Return the (x, y) coordinate for the center point of the cell that contains the specified text.  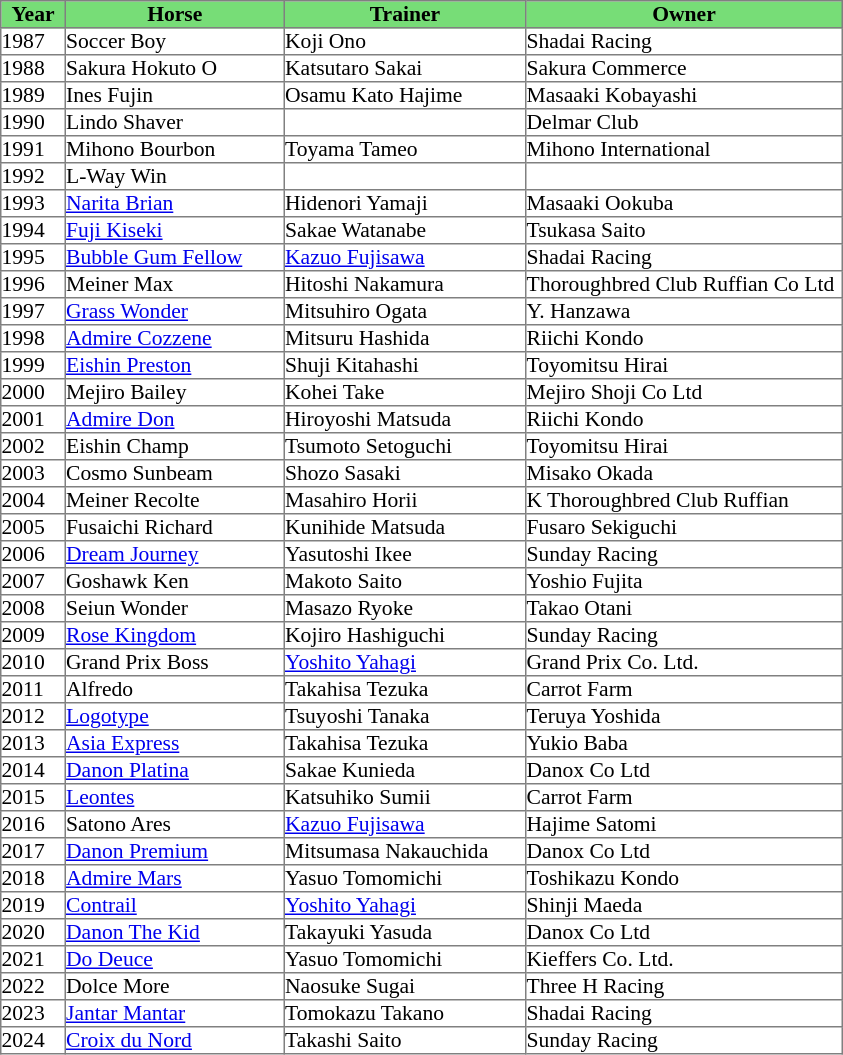
1987 (33, 42)
2014 (33, 770)
2008 (33, 608)
Masaaki Kobayashi (684, 96)
Bubble Gum Fellow (174, 258)
2009 (33, 636)
2004 (33, 500)
2020 (33, 932)
Hidenori Yamaji (405, 204)
Admire Mars (174, 878)
2011 (33, 690)
Yasutoshi Ikee (405, 554)
Mihono International (684, 150)
2023 (33, 1014)
Mejiro Shoji Co Ltd (684, 392)
Yoshio Fujita (684, 582)
2000 (33, 392)
1990 (33, 122)
Tsukasa Saito (684, 230)
Y. Hanzawa (684, 312)
Danon Premium (174, 852)
Cosmo Sunbeam (174, 474)
Three H Racing (684, 986)
Fusaichi Richard (174, 528)
Grand Prix Co. Ltd. (684, 662)
Hiroyoshi Matsuda (405, 420)
Soccer Boy (174, 42)
Admire Don (174, 420)
Misako Okada (684, 474)
Mejiro Bailey (174, 392)
Katsutaro Sakai (405, 68)
Toyama Tameo (405, 150)
Makoto Saito (405, 582)
Eishin Preston (174, 366)
Fuji Kiseki (174, 230)
Goshawk Ken (174, 582)
2022 (33, 986)
1989 (33, 96)
Admire Cozzene (174, 338)
Kohei Take (405, 392)
2013 (33, 744)
Kojiro Hashiguchi (405, 636)
2012 (33, 716)
2017 (33, 852)
Toshikazu Kondo (684, 878)
Masaaki Ookuba (684, 204)
Grass Wonder (174, 312)
2024 (33, 1040)
Ines Fujin (174, 96)
Shinji Maeda (684, 906)
Hitoshi Nakamura (405, 284)
Mitsumasa Nakauchida (405, 852)
1997 (33, 312)
Takashi Saito (405, 1040)
Takayuki Yasuda (405, 932)
Sakura Hokuto O (174, 68)
Hajime Satomi (684, 824)
Leontes (174, 798)
2018 (33, 878)
Lindo Shaver (174, 122)
2010 (33, 662)
2019 (33, 906)
Mihono Bourbon (174, 150)
Meiner Max (174, 284)
Asia Express (174, 744)
Jantar Mantar (174, 1014)
2001 (33, 420)
Osamu Kato Hajime (405, 96)
Eishin Champ (174, 446)
Croix du Nord (174, 1040)
2005 (33, 528)
Kunihide Matsuda (405, 528)
Teruya Yoshida (684, 716)
Tsuyoshi Tanaka (405, 716)
Seiun Wonder (174, 608)
Contrail (174, 906)
Thoroughbred Club Ruffian Co Ltd (684, 284)
Owner (684, 14)
Sakura Commerce (684, 68)
Narita Brian (174, 204)
Logotype (174, 716)
L-Way Win (174, 176)
Mitsuru Hashida (405, 338)
Satono Ares (174, 824)
Masazo Ryoke (405, 608)
Rose Kingdom (174, 636)
Horse (174, 14)
1992 (33, 176)
1998 (33, 338)
Yukio Baba (684, 744)
1995 (33, 258)
Dolce More (174, 986)
Mitsuhiro Ogata (405, 312)
Naosuke Sugai (405, 986)
Danon The Kid (174, 932)
2016 (33, 824)
1994 (33, 230)
1999 (33, 366)
Fusaro Sekiguchi (684, 528)
Year (33, 14)
K Thoroughbred Club Ruffian (684, 500)
Katsuhiko Sumii (405, 798)
1993 (33, 204)
2007 (33, 582)
2006 (33, 554)
2002 (33, 446)
Tomokazu Takano (405, 1014)
Danon Platina (174, 770)
Alfredo (174, 690)
Tsumoto Setoguchi (405, 446)
Koji Ono (405, 42)
1988 (33, 68)
Grand Prix Boss (174, 662)
Kieffers Co. Ltd. (684, 960)
Sakae Kunieda (405, 770)
Delmar Club (684, 122)
Trainer (405, 14)
Sakae Watanabe (405, 230)
Do Deuce (174, 960)
1991 (33, 150)
Shozo Sasaki (405, 474)
2015 (33, 798)
Meiner Recolte (174, 500)
2003 (33, 474)
Takao Otani (684, 608)
1996 (33, 284)
2021 (33, 960)
Shuji Kitahashi (405, 366)
Masahiro Horii (405, 500)
Dream Journey (174, 554)
